Pinpoint the cell where the given text exists, returning its (X, Y) midpoint coordinate. 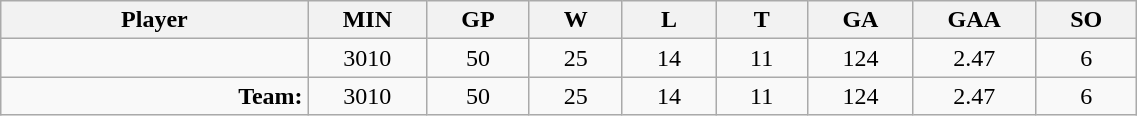
GP (478, 20)
Team: (154, 96)
GAA (974, 20)
Player (154, 20)
MIN (368, 20)
GA (860, 20)
SO (1086, 20)
L (668, 20)
W (576, 20)
T (762, 20)
